Search for the cell housing the specified text and yield its (X, Y) center coordinate. 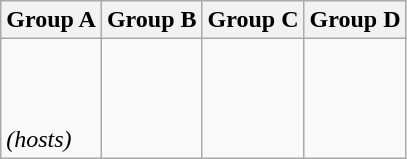
Group C (253, 20)
(hosts) (52, 98)
Group A (52, 20)
Group B (152, 20)
Group D (355, 20)
